Return the (X, Y) coordinate for the center point of the cell that contains the specified text.  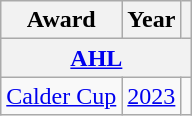
AHL (96, 58)
Calder Cup (62, 96)
2023 (152, 96)
Award (62, 20)
Year (152, 20)
